For the text-containing cell, return its midpoint in [x, y] coordinate format. 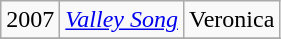
2007 [30, 20]
Veronica [232, 20]
Valley Song [122, 20]
